Search for the cell housing the specified text and yield its (X, Y) center coordinate. 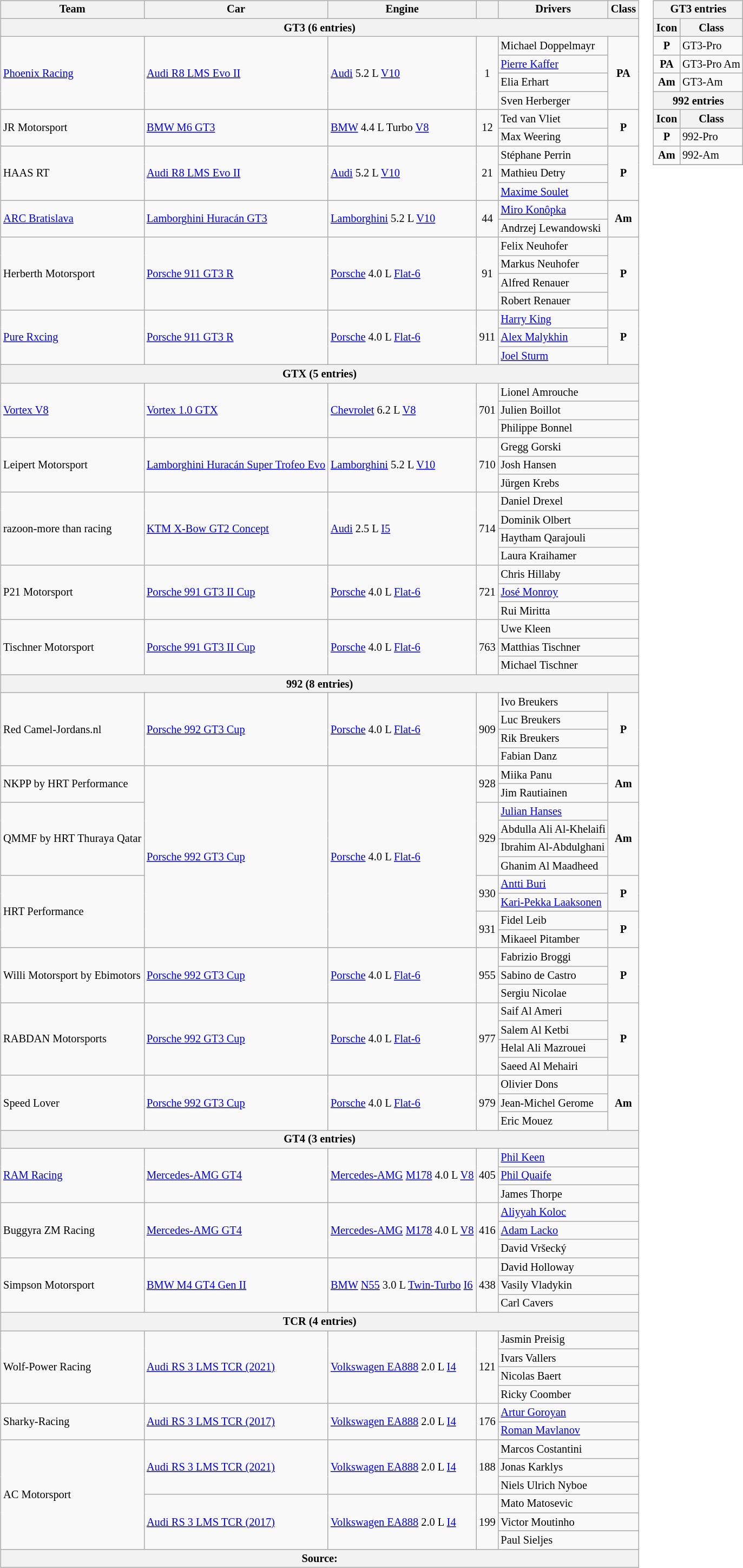
Chris Hillaby (568, 574)
Matthias Tischner (568, 648)
Kari-Pekka Laaksonen (553, 903)
Sabino de Castro (553, 975)
Sven Herberger (553, 101)
Ricky Coomber (568, 1395)
Paul Sieljes (568, 1540)
1 (487, 74)
721 (487, 592)
Maxime Soulet (553, 192)
Sergiu Nicolae (553, 994)
Harry King (553, 319)
930 (487, 893)
Helal Ali Mazrouei (553, 1048)
Red Camel-Jordans.nl (73, 730)
Source: (319, 1558)
Aliyyah Koloc (568, 1212)
Julien Boillot (568, 410)
GT4 (3 entries) (319, 1139)
Ted van Vliet (553, 119)
Mathieu Detry (553, 174)
Dominik Olbert (568, 520)
Artur Goroyan (568, 1413)
438 (487, 1285)
Michael Tischner (568, 665)
Felix Neuhofer (553, 246)
Andrzej Lewandowski (553, 228)
Willi Motorsport by Ebimotors (73, 976)
GT3-Am (711, 82)
Gregg Gorski (568, 447)
Abdulla Ali Al-Khelaifi (553, 829)
Laura Kraihamer (568, 556)
TCR (4 entries) (319, 1322)
Audi 2.5 L I5 (402, 528)
Carl Cavers (568, 1303)
Herberth Motorsport (73, 274)
Fidel Leib (553, 920)
Stéphane Perrin (553, 155)
977 (487, 1040)
Lamborghini Huracán GT3 (236, 219)
Phil Quaife (568, 1176)
Miika Panu (553, 775)
Sharky-Racing (73, 1422)
GT3-Pro Am (711, 64)
Mato Matosevic (568, 1504)
NKPP by HRT Performance (73, 784)
Nicolas Baert (568, 1376)
199 (487, 1521)
21 (487, 173)
Saif Al Ameri (553, 1012)
Marcos Costantini (568, 1449)
Markus Neuhofer (553, 265)
P21 Motorsport (73, 592)
Josh Hansen (568, 465)
Joel Sturm (553, 356)
GT3 entries (698, 10)
701 (487, 410)
Elia Erhart (553, 82)
KTM X-Bow GT2 Concept (236, 528)
Jasmin Preisig (568, 1340)
Drivers (553, 10)
Vortex 1.0 GTX (236, 410)
992 entries (698, 101)
Jim Rautiainen (553, 793)
HAAS RT (73, 173)
763 (487, 648)
AC Motorsport (73, 1494)
Fabrizio Broggi (553, 957)
Alfred Renauer (553, 283)
Wolf-Power Racing (73, 1368)
QMMF by HRT Thuraya Qatar (73, 839)
188 (487, 1467)
JR Motorsport (73, 128)
992 (8 entries) (319, 684)
Alex Malykhin (553, 337)
RAM Racing (73, 1176)
Philippe Bonnel (568, 429)
Antti Buri (553, 884)
BMW N55 3.0 L Twin-Turbo I6 (402, 1285)
955 (487, 976)
BMW 4.4 L Turbo V8 (402, 128)
Vortex V8 (73, 410)
710 (487, 465)
ARC Bratislava (73, 219)
Tischner Motorsport (73, 648)
David Holloway (568, 1267)
James Thorpe (568, 1194)
razoon-more than racing (73, 528)
Fabian Danz (553, 757)
GT3-Pro (711, 46)
GT3 (6 entries) (319, 28)
Luc Breukers (553, 720)
44 (487, 219)
Michael Doppelmayr (553, 46)
BMW M4 GT4 Gen II (236, 1285)
Ghanim Al Maadheed (553, 866)
Miro Konôpka (553, 210)
Chevrolet 6.2 L V8 (402, 410)
12 (487, 128)
Saeed Al Mehairi (553, 1067)
Lamborghini Huracán Super Trofeo Evo (236, 465)
Max Weering (553, 137)
Buggyra ZM Racing (73, 1230)
Speed Lover (73, 1102)
176 (487, 1422)
Niels Ulrich Nyboe (568, 1486)
BMW M6 GT3 (236, 128)
Haytham Qarajouli (568, 538)
Roman Mavlanov (568, 1431)
Pure Rxcing (73, 338)
Jürgen Krebs (568, 484)
Team (73, 10)
Daniel Drexel (568, 501)
Simpson Motorsport (73, 1285)
HRT Performance (73, 912)
992-Pro (711, 137)
Lionel Amrouche (568, 392)
Vasily Vladykin (568, 1285)
David Vršecký (568, 1249)
Rik Breukers (553, 739)
Victor Moutinho (568, 1522)
714 (487, 528)
979 (487, 1102)
Phoenix Racing (73, 74)
91 (487, 274)
Rui Miritta (568, 611)
416 (487, 1230)
Engine (402, 10)
Robert Renauer (553, 301)
Eric Mouez (553, 1121)
Jonas Karklys (568, 1467)
Jean-Michel Gerome (553, 1103)
GTX (5 entries) (319, 374)
José Monroy (568, 593)
Julian Hanses (553, 812)
931 (487, 929)
911 (487, 338)
Phil Keen (568, 1158)
Ivars Vallers (568, 1358)
Mikaeel Pitamber (553, 939)
Salem Al Ketbi (553, 1030)
Leipert Motorsport (73, 465)
Pierre Kaffer (553, 64)
Adam Lacko (568, 1231)
929 (487, 839)
928 (487, 784)
909 (487, 730)
Olivier Dons (553, 1084)
Car (236, 10)
Ivo Breukers (553, 702)
Ibrahim Al-Abdulghani (553, 848)
992-Am (711, 155)
405 (487, 1176)
RABDAN Motorsports (73, 1040)
121 (487, 1368)
Uwe Kleen (568, 629)
